Detect which cell encompasses the target text, then output its (X, Y) center coordinate. 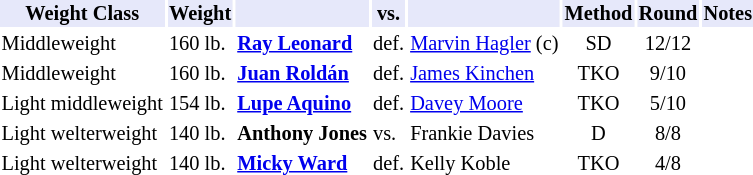
Light welterweight (82, 134)
Method (598, 14)
Ray Leonard (302, 44)
Frankie Davies (484, 134)
Anthony Jones (302, 134)
140 lb. (200, 134)
8/8 (668, 134)
D (598, 134)
James Kinchen (484, 74)
Light middleweight (82, 104)
Davey Moore (484, 104)
Weight (200, 14)
154 lb. (200, 104)
Weight Class (82, 14)
12/12 (668, 44)
Juan Roldán (302, 74)
5/10 (668, 104)
Marvin Hagler (c) (484, 44)
SD (598, 44)
9/10 (668, 74)
Round (668, 14)
Lupe Aquino (302, 104)
